Return (x, y) of the center of cell containing provided text 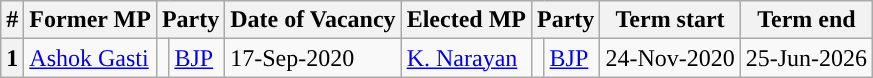
17-Sep-2020 (313, 58)
Elected MP (466, 20)
Date of Vacancy (313, 20)
25-Jun-2026 (806, 58)
# (12, 20)
Term start (670, 20)
Former MP (90, 20)
Term end (806, 20)
1 (12, 58)
24-Nov-2020 (670, 58)
Ashok Gasti (90, 58)
K. Narayan (466, 58)
